Capture the cell that displays the provided text and extract its (X, Y) central coordinate. 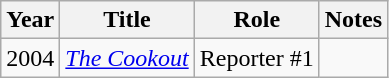
Reporter #1 (256, 58)
Title (127, 20)
2004 (30, 58)
Role (256, 20)
The Cookout (127, 58)
Notes (353, 20)
Year (30, 20)
